Find where the given text appears and provide that cell's center as [X, Y] coordinate. 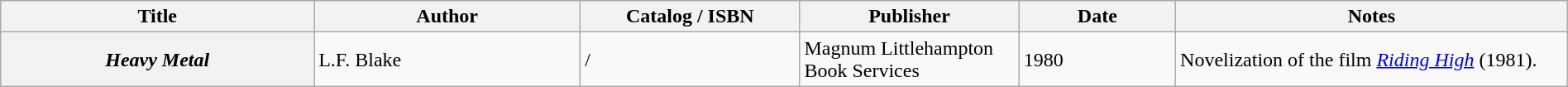
L.F. Blake [447, 60]
Magnum Littlehampton Book Services [910, 60]
Title [157, 17]
Date [1097, 17]
Notes [1372, 17]
Publisher [910, 17]
/ [690, 60]
Catalog / ISBN [690, 17]
Heavy Metal [157, 60]
1980 [1097, 60]
Author [447, 17]
Novelization of the film Riding High (1981). [1372, 60]
